Return the (x, y) coordinate for the center point of the cell that contains the specified text.  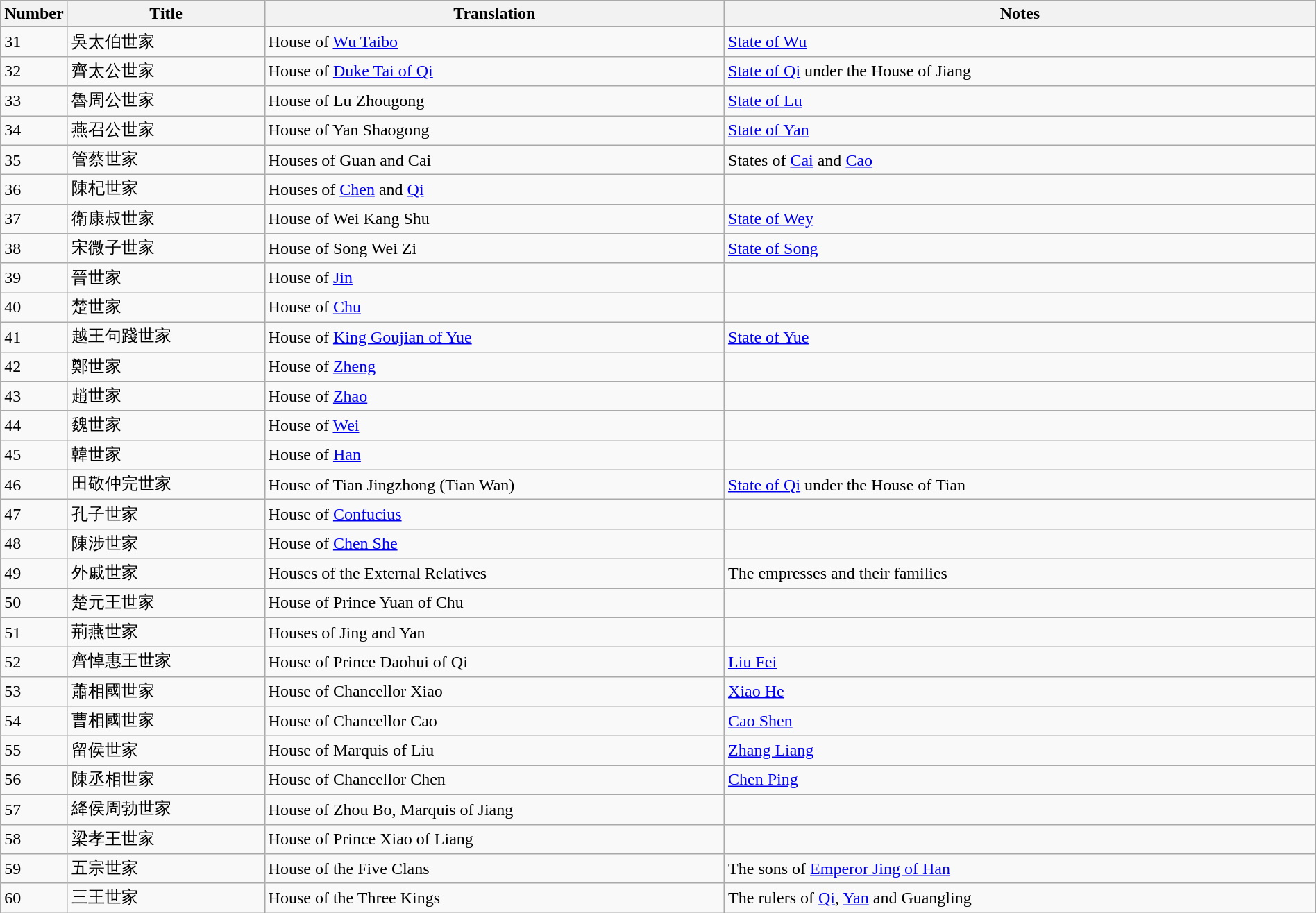
House of Yan Shaogong (494, 130)
House of Marquis of Liu (494, 751)
52 (34, 662)
晉世家 (166, 278)
37 (34, 219)
State of Wey (1020, 219)
Chen Ping (1020, 780)
41 (34, 337)
39 (34, 278)
Notes (1020, 14)
Liu Fei (1020, 662)
Houses of Guan and Cai (494, 160)
34 (34, 130)
State of Yan (1020, 130)
House of Chen She (494, 544)
荊燕世家 (166, 633)
State of Yue (1020, 337)
31 (34, 42)
47 (34, 515)
51 (34, 633)
House of Lu Zhougong (494, 101)
House of Duke Tai of Qi (494, 71)
House of Han (494, 455)
楚世家 (166, 308)
魯周公世家 (166, 101)
管蔡世家 (166, 160)
House of Chancellor Cao (494, 722)
House of Prince Yuan of Chu (494, 604)
衛康叔世家 (166, 219)
59 (34, 869)
The rulers of Qi, Yan and Guangling (1020, 898)
45 (34, 455)
33 (34, 101)
42 (34, 366)
46 (34, 484)
宋微子世家 (166, 248)
50 (34, 604)
House of Chancellor Chen (494, 780)
梁孝王世家 (166, 839)
House of Confucius (494, 515)
40 (34, 308)
The empresses and their families (1020, 573)
Number (34, 14)
57 (34, 809)
田敬仲完世家 (166, 484)
44 (34, 426)
Houses of the External Relatives (494, 573)
齊悼惠王世家 (166, 662)
孔子世家 (166, 515)
絳侯周勃世家 (166, 809)
House of the Five Clans (494, 869)
外戚世家 (166, 573)
55 (34, 751)
35 (34, 160)
House of Zhao (494, 397)
House of the Three Kings (494, 898)
32 (34, 71)
53 (34, 691)
State of Wu (1020, 42)
House of King Goujian of Yue (494, 337)
House of Prince Xiao of Liang (494, 839)
House of Wei (494, 426)
吳太伯世家 (166, 42)
陳杞世家 (166, 190)
Xiao He (1020, 691)
House of Song Wei Zi (494, 248)
魏世家 (166, 426)
House of Wu Taibo (494, 42)
House of Prince Daohui of Qi (494, 662)
Houses of Jing and Yan (494, 633)
Houses of Chen and Qi (494, 190)
Zhang Liang (1020, 751)
43 (34, 397)
State of Lu (1020, 101)
The sons of Emperor Jing of Han (1020, 869)
49 (34, 573)
燕召公世家 (166, 130)
House of Chu (494, 308)
趙世家 (166, 397)
38 (34, 248)
58 (34, 839)
鄭世家 (166, 366)
曹相國世家 (166, 722)
House of Zhou Bo, Marquis of Jiang (494, 809)
House of Wei Kang Shu (494, 219)
Cao Shen (1020, 722)
越王句踐世家 (166, 337)
留侯世家 (166, 751)
三王世家 (166, 898)
House of Zheng (494, 366)
48 (34, 544)
Translation (494, 14)
State of Qi under the House of Tian (1020, 484)
陳丞相世家 (166, 780)
蕭相國世家 (166, 691)
楚元王世家 (166, 604)
54 (34, 722)
State of Song (1020, 248)
House of Jin (494, 278)
五宗世家 (166, 869)
House of Tian Jingzhong (Tian Wan) (494, 484)
State of Qi under the House of Jiang (1020, 71)
56 (34, 780)
Title (166, 14)
韓世家 (166, 455)
齊太公世家 (166, 71)
60 (34, 898)
House of Chancellor Xiao (494, 691)
36 (34, 190)
陳涉世家 (166, 544)
States of Cai and Cao (1020, 160)
